Search for the cell housing the specified text and yield its [X, Y] center coordinate. 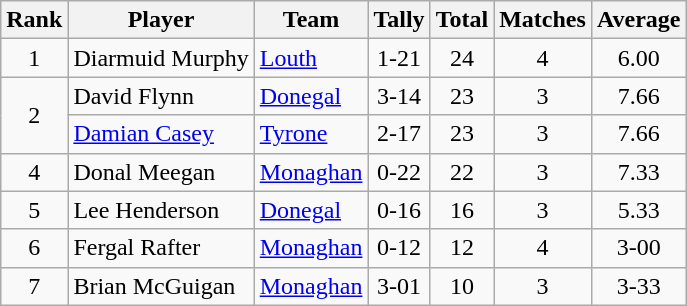
0-22 [399, 172]
5.33 [638, 210]
3-00 [638, 248]
Tyrone [311, 134]
6 [34, 248]
Total [462, 20]
1 [34, 58]
Damian Casey [161, 134]
7 [34, 286]
7.33 [638, 172]
2-17 [399, 134]
Matches [543, 20]
Team [311, 20]
Brian McGuigan [161, 286]
6.00 [638, 58]
Average [638, 20]
Fergal Rafter [161, 248]
1-21 [399, 58]
10 [462, 286]
5 [34, 210]
0-16 [399, 210]
David Flynn [161, 96]
22 [462, 172]
Player [161, 20]
24 [462, 58]
3-01 [399, 286]
0-12 [399, 248]
Lee Henderson [161, 210]
Donal Meegan [161, 172]
2 [34, 115]
Tally [399, 20]
12 [462, 248]
Diarmuid Murphy [161, 58]
3-14 [399, 96]
Rank [34, 20]
3-33 [638, 286]
16 [462, 210]
Louth [311, 58]
